Extract the [X, Y] coordinate from the center of the cell holding the provided text.  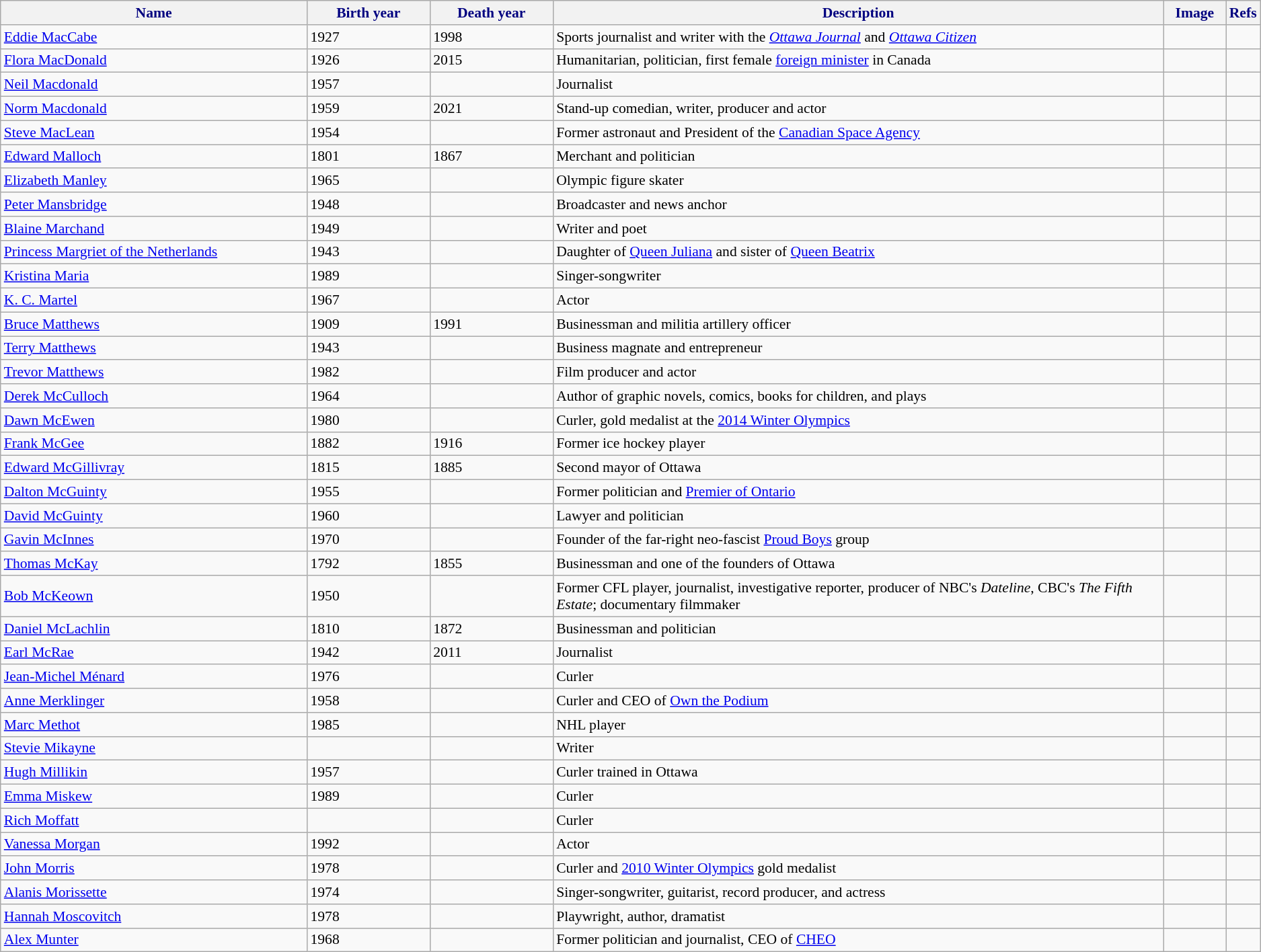
Business magnate and entrepreneur [858, 348]
1916 [491, 444]
1801 [369, 157]
1950 [369, 596]
Neil Macdonald [154, 85]
Humanitarian, politician, first female foreign minister in Canada [858, 61]
Writer and poet [858, 229]
Hugh Millikin [154, 772]
Description [858, 13]
Frank McGee [154, 444]
Emma Miskew [154, 797]
1872 [491, 629]
2011 [491, 653]
Curler, gold medalist at the 2014 Winter Olympics [858, 420]
Jean-Michel Ménard [154, 677]
Author of graphic novels, comics, books for children, and plays [858, 396]
Alex Munter [154, 940]
Former ice hockey player [858, 444]
1792 [369, 564]
Daniel McLachlin [154, 629]
Sports journalist and writer with the Ottawa Journal and Ottawa Citizen [858, 37]
1967 [369, 301]
Thomas McKay [154, 564]
Former politician and journalist, CEO of CHEO [858, 940]
1815 [369, 468]
1855 [491, 564]
Trevor Matthews [154, 372]
1968 [369, 940]
Former politician and Premier of Ontario [858, 492]
1982 [369, 372]
Film producer and actor [858, 372]
1882 [369, 444]
1992 [369, 844]
Norm Macdonald [154, 109]
Businessman and militia artillery officer [858, 324]
1949 [369, 229]
1926 [369, 61]
1976 [369, 677]
1965 [369, 181]
K. C. Martel [154, 301]
Stand-up comedian, writer, producer and actor [858, 109]
Flora MacDonald [154, 61]
Name [154, 13]
1974 [369, 892]
1954 [369, 132]
Singer-songwriter, guitarist, record producer, and actress [858, 892]
David McGuinty [154, 516]
John Morris [154, 869]
Eddie MacCabe [154, 37]
Derek McCulloch [154, 396]
Hannah Moscovitch [154, 916]
1810 [369, 629]
Gavin McInnes [154, 540]
Death year [491, 13]
1960 [369, 516]
Writer [858, 748]
Broadcaster and news anchor [858, 204]
Olympic figure skater [858, 181]
Elizabeth Manley [154, 181]
Lawyer and politician [858, 516]
1998 [491, 37]
1959 [369, 109]
Birth year [369, 13]
Former astronaut and President of the Canadian Space Agency [858, 132]
Second mayor of Ottawa [858, 468]
1955 [369, 492]
1867 [491, 157]
Steve MacLean [154, 132]
Daughter of Queen Juliana and sister of Queen Beatrix [858, 252]
1909 [369, 324]
Edward Malloch [154, 157]
Vanessa Morgan [154, 844]
Earl McRae [154, 653]
1958 [369, 701]
Founder of the far-right neo-fascist Proud Boys group [858, 540]
Former CFL player, journalist, investigative reporter, producer of NBC's Dateline, CBC's The Fifth Estate; documentary filmmaker [858, 596]
Playwright, author, dramatist [858, 916]
Edward McGillivray [154, 468]
Businessman and one of the founders of Ottawa [858, 564]
Singer-songwriter [858, 276]
Marc Methot [154, 725]
Kristina Maria [154, 276]
Princess Margriet of the Netherlands [154, 252]
Dalton McGuinty [154, 492]
1964 [369, 396]
Bruce Matthews [154, 324]
NHL player [858, 725]
1948 [369, 204]
1991 [491, 324]
1885 [491, 468]
Bob McKeown [154, 596]
Peter Mansbridge [154, 204]
Alanis Morissette [154, 892]
1970 [369, 540]
1942 [369, 653]
1985 [369, 725]
Anne Merklinger [154, 701]
1927 [369, 37]
Blaine Marchand [154, 229]
Merchant and politician [858, 157]
Image [1194, 13]
Businessman and politician [858, 629]
Stevie Mikayne [154, 748]
Curler and 2010 Winter Olympics gold medalist [858, 869]
Curler and CEO of Own the Podium [858, 701]
Rich Moffatt [154, 820]
2015 [491, 61]
Terry Matthews [154, 348]
1980 [369, 420]
Dawn McEwen [154, 420]
Curler trained in Ottawa [858, 772]
Refs [1243, 13]
2021 [491, 109]
